Detect which cell encompasses the target text, then output its [X, Y] center coordinate. 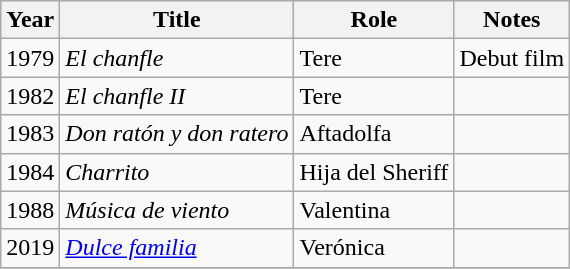
Notes [512, 20]
Valentina [374, 210]
1979 [30, 58]
Dulce familia [177, 248]
Charrito [177, 172]
1983 [30, 134]
1984 [30, 172]
Verónica [374, 248]
Role [374, 20]
Música de viento [177, 210]
El chanfle II [177, 96]
Year [30, 20]
Debut film [512, 58]
Title [177, 20]
1982 [30, 96]
El chanfle [177, 58]
Don ratón y don ratero [177, 134]
1988 [30, 210]
Hija del Sheriff [374, 172]
2019 [30, 248]
Aftadolfa [374, 134]
